Capture the cell that displays the provided text and extract its [x, y] central coordinate. 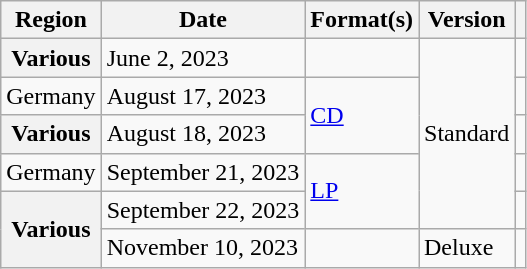
Standard [466, 134]
August 18, 2023 [203, 134]
Region [51, 20]
Version [466, 20]
June 2, 2023 [203, 58]
Date [203, 20]
CD [362, 115]
Format(s) [362, 20]
November 10, 2023 [203, 248]
September 22, 2023 [203, 210]
LP [362, 191]
August 17, 2023 [203, 96]
Deluxe [466, 248]
September 21, 2023 [203, 172]
